Search for the cell housing the specified text and yield its (X, Y) center coordinate. 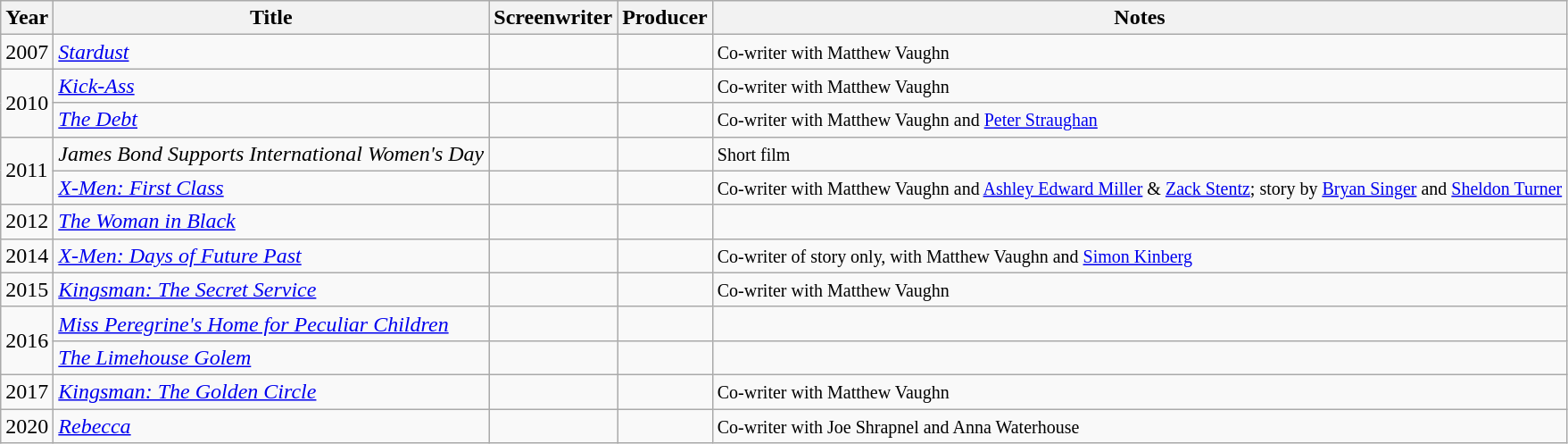
Co-writer with Matthew Vaughn and Ashley Edward Miller & Zack Stentz; story by Bryan Singer and Sheldon Turner (1139, 188)
Co-writer of story only, with Matthew Vaughn and Simon Kinberg (1139, 256)
2007 (27, 52)
X-Men: Days of Future Past (271, 256)
Producer (666, 18)
Year (27, 18)
The Debt (271, 120)
Kick-Ass (271, 86)
Co-writer with Joe Shrapnel and Anna Waterhouse (1139, 426)
Short film (1139, 154)
James Bond Supports International Women's Day (271, 154)
2010 (27, 103)
2017 (27, 391)
Kingsman: The Golden Circle (271, 391)
X-Men: First Class (271, 188)
2016 (27, 340)
The Limehouse Golem (271, 357)
2015 (27, 289)
Miss Peregrine's Home for Peculiar Children (271, 323)
Screenwriter (553, 18)
Stardust (271, 52)
2012 (27, 222)
Co-writer with Matthew Vaughn and Peter Straughan (1139, 120)
Rebecca (271, 426)
2011 (27, 171)
2020 (27, 426)
Kingsman: The Secret Service (271, 289)
Notes (1139, 18)
2014 (27, 256)
Title (271, 18)
The Woman in Black (271, 222)
